Locate the cell with the specified text and output its [X, Y] center coordinate. 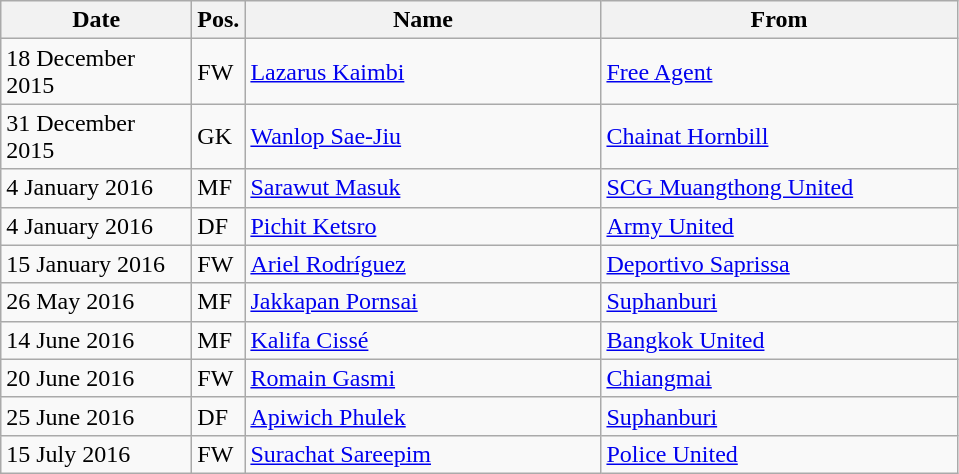
20 June 2016 [96, 378]
15 January 2016 [96, 264]
Bangkok United [779, 340]
From [779, 20]
Lazarus Kaimbi [423, 72]
15 July 2016 [96, 454]
Ariel Rodríguez [423, 264]
Chiangmai [779, 378]
Jakkapan Pornsai [423, 302]
Date [96, 20]
Free Agent [779, 72]
Surachat Sareepim [423, 454]
14 June 2016 [96, 340]
Police United [779, 454]
Kalifa Cissé [423, 340]
Apiwich Phulek [423, 416]
Wanlop Sae-Jiu [423, 136]
GK [218, 136]
26 May 2016 [96, 302]
18 December 2015 [96, 72]
Pos. [218, 20]
31 December 2015 [96, 136]
25 June 2016 [96, 416]
Army United [779, 226]
Deportivo Saprissa [779, 264]
Sarawut Masuk [423, 188]
Name [423, 20]
SCG Muangthong United [779, 188]
Chainat Hornbill [779, 136]
Romain Gasmi [423, 378]
Pichit Ketsro [423, 226]
